Find where the given text appears and provide that cell's center as [x, y] coordinate. 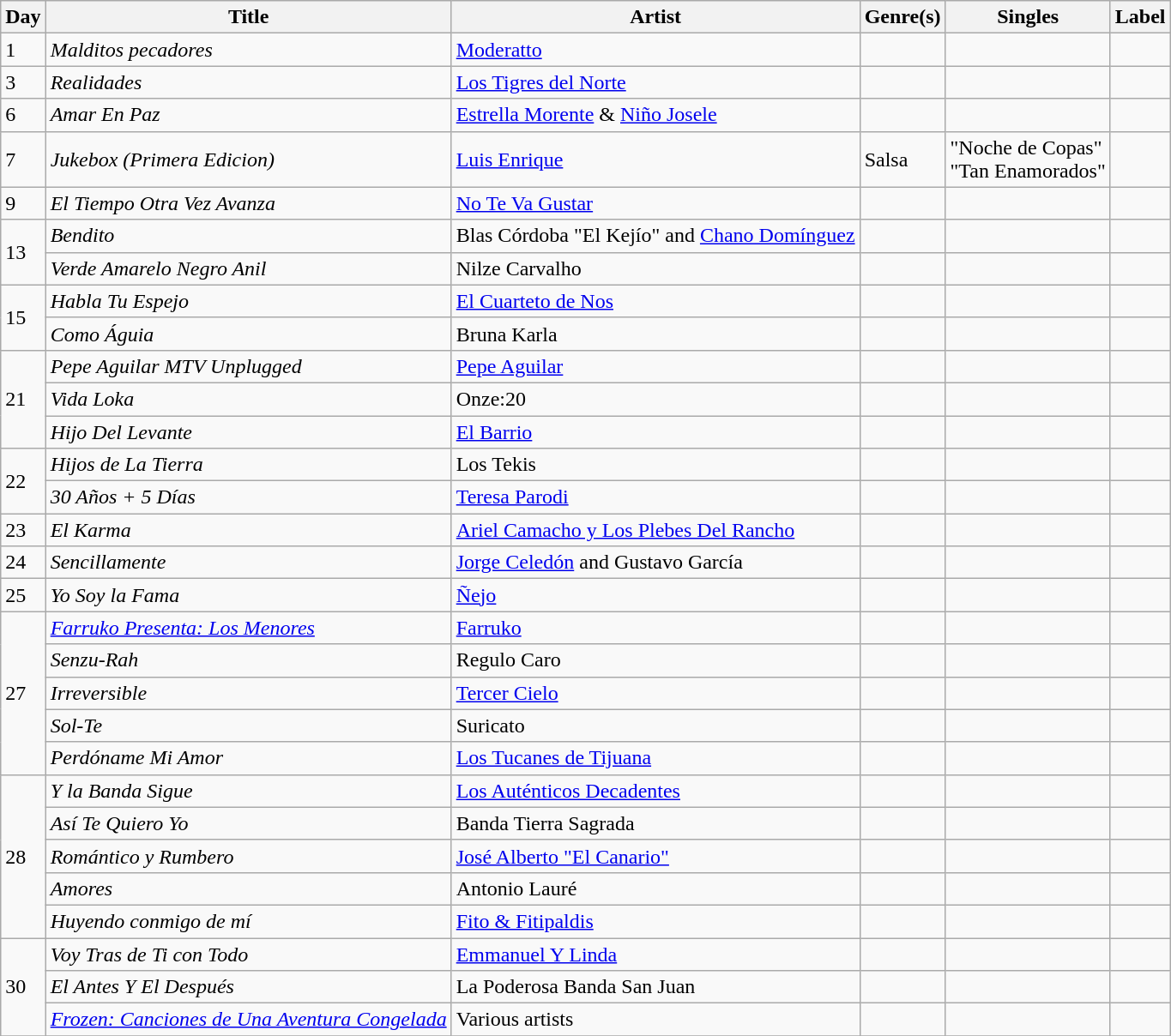
Label [1140, 17]
Day [23, 17]
24 [23, 563]
25 [23, 595]
Suricato [655, 726]
Teresa Parodi [655, 497]
La Poderosa Banda San Juan [655, 987]
Farruko Presenta: Los Menores [249, 628]
Artist [655, 17]
Singles [1028, 17]
Los Tekis [655, 465]
22 [23, 481]
José Alberto "El Canario" [655, 856]
El Antes Y El Después [249, 987]
Pepe Aguilar MTV Unplugged [249, 366]
30 [23, 987]
Romántico y Rumbero [249, 856]
El Barrio [655, 431]
Onze:20 [655, 399]
No Te Va Gustar [655, 203]
27 [23, 693]
Estrella Morente & Niño Josele [655, 115]
Los Auténticos Decadentes [655, 791]
El Tiempo Otra Vez Avanza [249, 203]
Frozen: Canciones de Una Aventura Congelada [249, 1020]
Various artists [655, 1020]
Nilze Carvalho [655, 268]
Y la Banda Sigue [249, 791]
Amar En Paz [249, 115]
Habla Tu Espejo [249, 301]
Pepe Aguilar [655, 366]
Malditos pecadores [249, 50]
Como Águia [249, 334]
Genre(s) [902, 17]
Yo Soy la Fama [249, 595]
Realidades [249, 82]
Perdóname Mi Amor [249, 758]
Irreversible [249, 693]
Blas Córdoba "El Kejío" and Chano Domínguez [655, 236]
Los Tigres del Norte [655, 82]
El Karma [249, 530]
Ñejo [655, 595]
Bruna Karla [655, 334]
Ariel Camacho y Los Plebes Del Rancho [655, 530]
15 [23, 317]
Moderatto [655, 50]
21 [23, 399]
Verde Amarelo Negro Anil [249, 268]
Hijos de La Tierra [249, 465]
Title [249, 17]
Voy Tras de Ti con Todo [249, 955]
Hijo Del Levante [249, 431]
Amores [249, 888]
Bendito [249, 236]
Fito & Fitipaldis [655, 921]
El Cuarteto de Nos [655, 301]
28 [23, 856]
3 [23, 82]
Tercer Cielo [655, 693]
Emmanuel Y Linda [655, 955]
Sol-Te [249, 726]
7 [23, 160]
Sencillamente [249, 563]
1 [23, 50]
6 [23, 115]
30 Años + 5 Días [249, 497]
Jukebox (Primera Edicion) [249, 160]
9 [23, 203]
Luis Enrique [655, 160]
Huyendo conmigo de mí [249, 921]
Vida Loka [249, 399]
Antonio Lauré [655, 888]
Regulo Caro [655, 660]
23 [23, 530]
Salsa [902, 160]
Banda Tierra Sagrada [655, 823]
Así Te Quiero Yo [249, 823]
Los Tucanes de Tijuana [655, 758]
"Noche de Copas""Tan Enamorados" [1028, 160]
13 [23, 252]
Farruko [655, 628]
Senzu-Rah [249, 660]
Jorge Celedón and Gustavo García [655, 563]
